Extract the [X, Y] coordinate from the center of the cell holding the provided text.  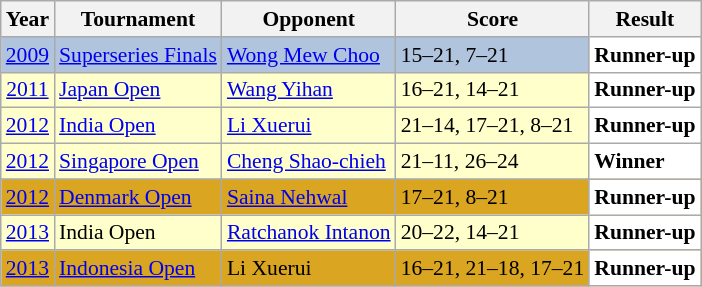
Ratchanok Intanon [309, 233]
Result [644, 19]
Cheng Shao-chieh [309, 162]
Wang Yihan [309, 90]
17–21, 8–21 [493, 197]
Year [28, 19]
15–21, 7–21 [493, 55]
Singapore Open [138, 162]
Score [493, 19]
2011 [28, 90]
16–21, 14–21 [493, 90]
Superseries Finals [138, 55]
Indonesia Open [138, 269]
2009 [28, 55]
20–22, 14–21 [493, 233]
Saina Nehwal [309, 197]
21–14, 17–21, 8–21 [493, 126]
Tournament [138, 19]
Wong Mew Choo [309, 55]
21–11, 26–24 [493, 162]
Denmark Open [138, 197]
16–21, 21–18, 17–21 [493, 269]
Japan Open [138, 90]
Opponent [309, 19]
Winner [644, 162]
